For the text-containing cell, return its midpoint in (x, y) coordinate format. 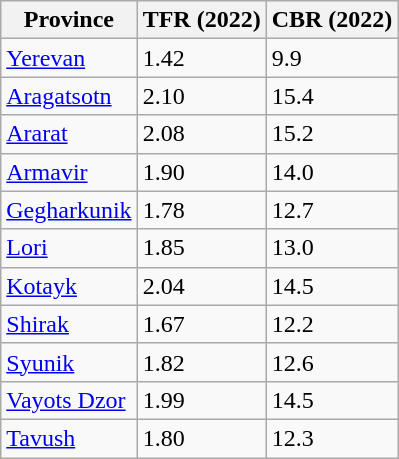
13.0 (332, 248)
1.99 (202, 400)
2.08 (202, 134)
Ararat (69, 134)
Tavush (69, 438)
2.04 (202, 286)
1.82 (202, 362)
9.9 (332, 58)
12.7 (332, 210)
1.67 (202, 324)
Kotayk (69, 286)
Province (69, 20)
2.10 (202, 96)
12.3 (332, 438)
TFR (2022) (202, 20)
Armavir (69, 172)
15.4 (332, 96)
Aragatsotn (69, 96)
Lori (69, 248)
14.0 (332, 172)
12.2 (332, 324)
CBR (2022) (332, 20)
1.85 (202, 248)
12.6 (332, 362)
Yerevan (69, 58)
15.2 (332, 134)
1.90 (202, 172)
1.78 (202, 210)
Gegharkunik (69, 210)
Syunik (69, 362)
1.42 (202, 58)
Shirak (69, 324)
Vayots Dzor (69, 400)
1.80 (202, 438)
